Search for the cell housing the specified text and yield its (x, y) center coordinate. 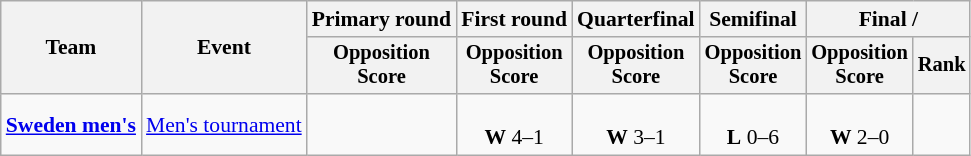
L 0–6 (754, 124)
Rank (942, 66)
Sweden men's (71, 124)
Event (224, 48)
Final / (888, 19)
Primary round (382, 19)
W 4–1 (514, 124)
First round (514, 19)
W 2–0 (860, 124)
Semifinal (754, 19)
Quarterfinal (636, 19)
W 3–1 (636, 124)
Men's tournament (224, 124)
Team (71, 48)
